Pinpoint the cell where the given text exists, returning its (x, y) midpoint coordinate. 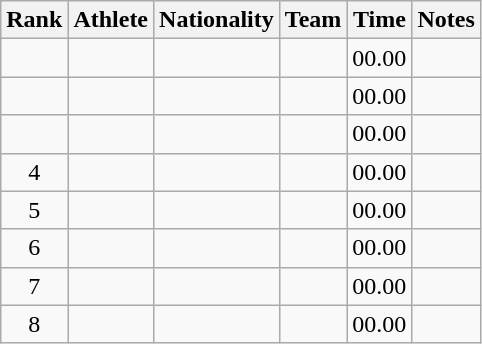
Time (380, 20)
6 (34, 248)
8 (34, 324)
Nationality (217, 20)
7 (34, 286)
Rank (34, 20)
Athlete (111, 20)
5 (34, 210)
Notes (446, 20)
4 (34, 172)
Team (313, 20)
